Output the (x, y) coordinate of the center of the cell containing the given text.  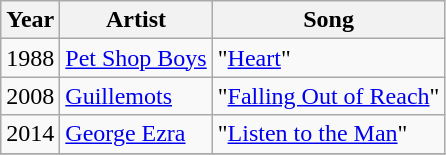
1988 (30, 58)
2014 (30, 134)
Song (328, 20)
"Listen to the Man" (328, 134)
Year (30, 20)
2008 (30, 96)
Guillemots (136, 96)
George Ezra (136, 134)
"Falling Out of Reach" (328, 96)
Pet Shop Boys (136, 58)
Artist (136, 20)
"Heart" (328, 58)
